Capture the cell that displays the provided text and extract its (x, y) central coordinate. 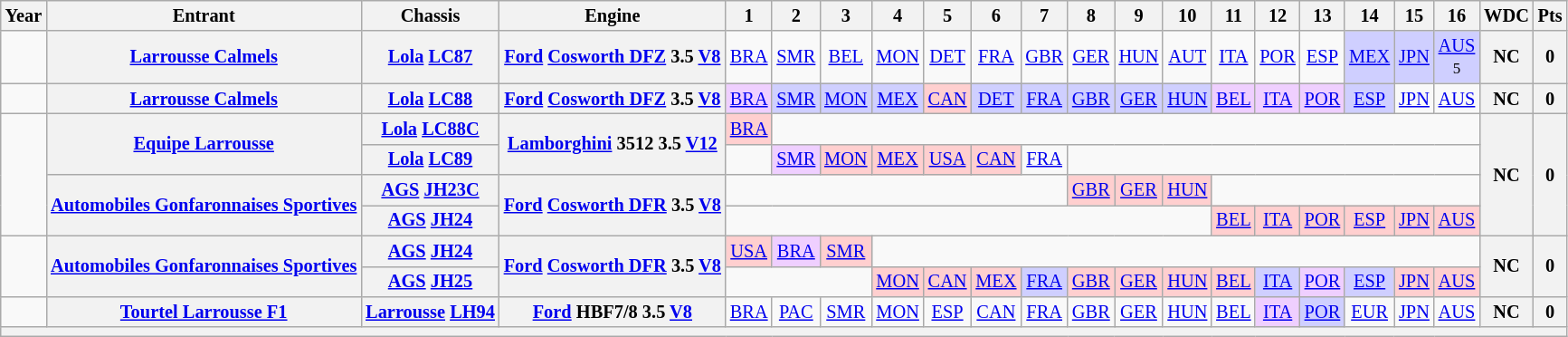
Chassis (431, 15)
Tourtel Larrousse F1 (204, 312)
16 (1457, 15)
Lola LC89 (431, 159)
10 (1187, 15)
Larrousse LH94 (431, 312)
7 (1044, 15)
Equipe Larrousse (204, 143)
Engine (613, 15)
11 (1233, 15)
Year (24, 15)
Lamborghini 3512 3.5 V12 (613, 143)
AUS5 (1457, 57)
13 (1323, 15)
AUT (1187, 57)
1 (749, 15)
EUR (1370, 312)
2 (796, 15)
9 (1139, 15)
PAC (796, 312)
Lola LC88C (431, 129)
5 (948, 15)
AGS JH23C (431, 190)
6 (995, 15)
4 (898, 15)
Lola LC88 (431, 99)
12 (1278, 15)
AGS JH25 (431, 282)
Pts (1551, 15)
15 (1414, 15)
Ford HBF7/8 3.5 V8 (613, 312)
3 (845, 15)
Entrant (204, 15)
Lola LC87 (431, 57)
14 (1370, 15)
8 (1091, 15)
WDC (1506, 15)
